Return [X, Y] of the center of cell containing provided text 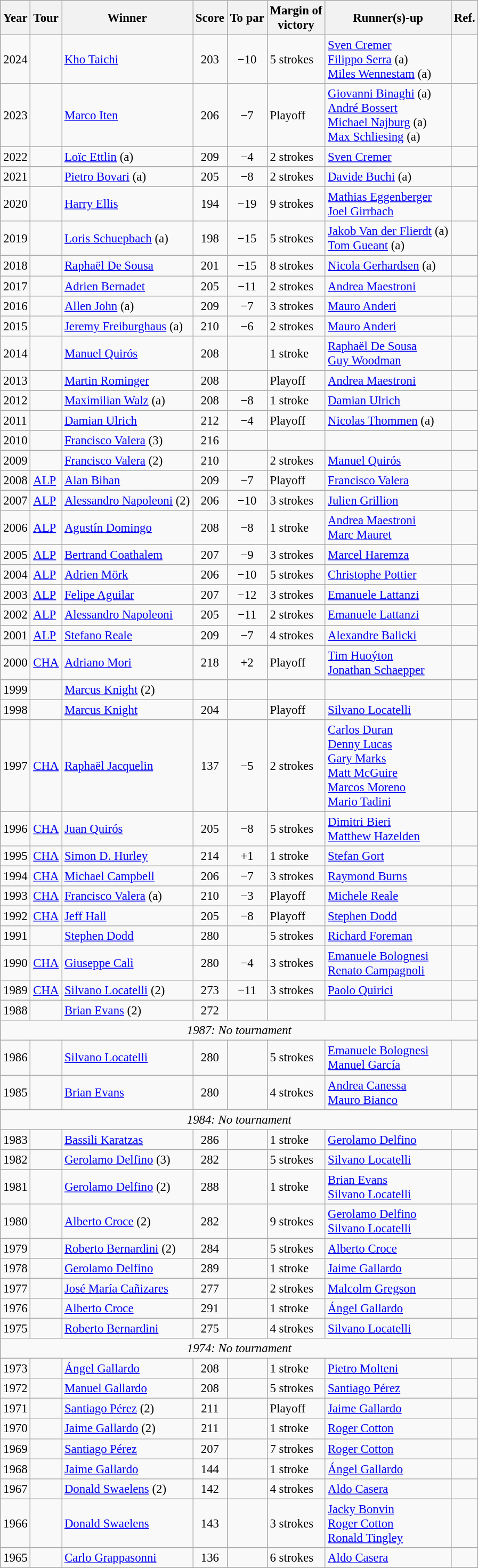
Francisco Valera [388, 481]
Manuel Gallardo [127, 1388]
2004 [15, 575]
2010 [15, 441]
1973 [15, 1369]
1967 [15, 1489]
Jaime Gallardo (2) [127, 1429]
1972 [15, 1388]
1997 [15, 766]
2013 [15, 380]
Marcus Knight [127, 710]
Marco Iten [127, 115]
Alessandro Napoleoni (2) [127, 501]
1995 [15, 856]
7 strokes [296, 1449]
Allen John (a) [127, 306]
1982 [15, 1159]
2020 [15, 205]
Stefano Reale [127, 635]
2002 [15, 615]
216 [210, 441]
1977 [15, 1288]
275 [210, 1329]
Francisco Valera (2) [127, 460]
1999 [15, 689]
−12 [247, 595]
Roberto Bernardini (2) [127, 1248]
Mathias Eggenberger Joel Girrbach [388, 205]
−5 [247, 766]
Ref. [464, 18]
1981 [15, 1187]
1989 [15, 990]
289 [210, 1269]
273 [210, 990]
1971 [15, 1409]
Sven Cremer [388, 157]
Richard Foreman [388, 936]
1990 [15, 963]
1979 [15, 1248]
Donald Swaelens (2) [127, 1489]
Alan Bihan [127, 481]
2014 [15, 353]
Kho Taichi [127, 60]
Michael Campbell [127, 876]
Emanuele Bolognesi Manuel García [388, 1058]
Alberto Croce (2) [127, 1221]
201 [210, 266]
−3 [247, 896]
Francisco Valera (a) [127, 896]
Davide Buchi (a) [388, 177]
Raphaël De Sousa [127, 266]
Year [15, 18]
Alexandre Balicki [388, 635]
Simon D. Hurley [127, 856]
203 [210, 60]
218 [210, 663]
Bertrand Coathalem [127, 555]
−9 [247, 555]
Gerolamo Delfino (3) [127, 1159]
Brian Evans Silvano Locatelli [388, 1187]
2018 [15, 266]
Pietro Molteni [388, 1369]
272 [210, 1011]
Brian Evans (2) [127, 1011]
1985 [15, 1092]
1978 [15, 1269]
Martin Rominger [127, 380]
Gerolamo Delfino Silvano Locatelli [388, 1221]
1988 [15, 1011]
Marcus Knight (2) [127, 689]
Jacky Bonvin Roger Cotton Ronald Tingley [388, 1523]
137 [210, 766]
Loris Schuepbach (a) [127, 239]
2011 [15, 420]
Margin ofvictory [296, 18]
Jeff Hall [127, 916]
Malcolm Gregson [388, 1288]
1980 [15, 1221]
Julien Grillion [388, 501]
1976 [15, 1309]
Raymond Burns [388, 876]
Michele Reale [388, 896]
2023 [15, 115]
Nicolas Thommen (a) [388, 420]
1996 [15, 829]
2012 [15, 401]
+2 [247, 663]
Silvano Locatelli (2) [127, 990]
1968 [15, 1469]
Giovanni Binaghi (a) André Bossert Michael Najburg (a) Max Schliesing (a) [388, 115]
Tim Huoýton Jonathan Schaepper [388, 663]
Jeremy Freiburghaus (a) [127, 326]
1966 [15, 1523]
284 [210, 1248]
1994 [15, 876]
Score [210, 18]
1983 [15, 1140]
Jakob Van der Flierdt (a) Tom Gueant (a) [388, 239]
Raphaël De Sousa Guy Woodman [388, 353]
1987: No tournament [239, 1031]
1986 [15, 1058]
To par [247, 18]
Paolo Quirici [388, 990]
2017 [15, 286]
1984: No tournament [239, 1119]
Pietro Bovari (a) [127, 177]
1998 [15, 710]
204 [210, 710]
1975 [15, 1329]
Loïc Ettlin (a) [127, 157]
Runner(s)-up [388, 18]
6 strokes [296, 1558]
136 [210, 1558]
Andrea Canessa Mauro Bianco [388, 1092]
Alessandro Napoleoni [127, 615]
2005 [15, 555]
198 [210, 239]
Carlo Grappasonni [127, 1558]
1970 [15, 1429]
Emanuele Bolognesi Renato Campagnoli [388, 963]
Andrea Maestroni Marc Mauret [388, 527]
Agustín Domingo [127, 527]
Nicola Gerhardsen (a) [388, 266]
194 [210, 205]
8 strokes [296, 266]
2021 [15, 177]
Tour [46, 18]
143 [210, 1523]
Donald Swaelens [127, 1523]
Adrien Mörk [127, 575]
−6 [247, 326]
144 [210, 1469]
2019 [15, 239]
2006 [15, 527]
1969 [15, 1449]
Harry Ellis [127, 205]
1991 [15, 936]
1974: No tournament [239, 1348]
Adriano Mori [127, 663]
Bassili Karatzas [127, 1140]
2003 [15, 595]
1965 [15, 1558]
2007 [15, 501]
2009 [15, 460]
Winner [127, 18]
Juan Quirós [127, 829]
Marcel Haremza [388, 555]
Maximilian Walz (a) [127, 401]
Raphaël Jacquelin [127, 766]
Gerolamo Delfino (2) [127, 1187]
Sven Cremer Filippo Serra (a) Miles Wennestam (a) [388, 60]
José María Cañizares [127, 1288]
277 [210, 1288]
1992 [15, 916]
−19 [247, 205]
286 [210, 1140]
Giuseppe Calì [127, 963]
214 [210, 856]
2022 [15, 157]
Roberto Bernardini [127, 1329]
2001 [15, 635]
Santiago Pérez (2) [127, 1409]
Stefan Gort [388, 856]
Felipe Aguilar [127, 595]
2016 [15, 306]
Carlos Duran Denny Lucas Gary Marks Matt McGuire Marcos Moreno Mario Tadini [388, 766]
Francisco Valera (3) [127, 441]
Dimitri Bieri Matthew Hazelden [388, 829]
1993 [15, 896]
2008 [15, 481]
2000 [15, 663]
2015 [15, 326]
Christophe Pottier [388, 575]
291 [210, 1309]
Adrien Bernadet [127, 286]
+1 [247, 856]
2024 [15, 60]
288 [210, 1187]
Brian Evans [127, 1092]
142 [210, 1489]
212 [210, 420]
